Identify which cell holds the provided text, then report its [x, y] central coordinate. 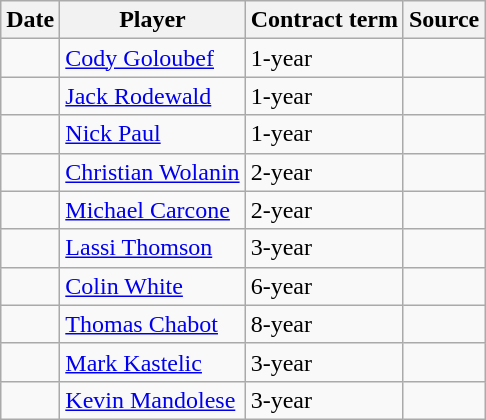
Source [444, 20]
Jack Rodewald [152, 96]
Contract term [324, 20]
Lassi Thomson [152, 248]
Cody Goloubef [152, 58]
Date [30, 20]
Thomas Chabot [152, 324]
Michael Carcone [152, 210]
Christian Wolanin [152, 172]
Nick Paul [152, 134]
Player [152, 20]
Mark Kastelic [152, 362]
6-year [324, 286]
8-year [324, 324]
Kevin Mandolese [152, 400]
Colin White [152, 286]
